Detect which cell encompasses the target text, then output its [X, Y] center coordinate. 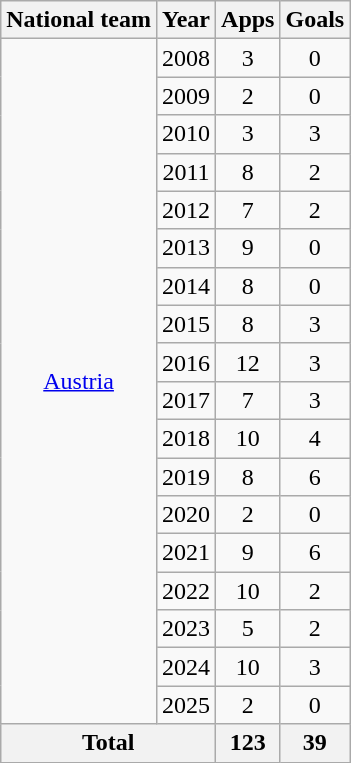
2016 [186, 362]
123 [248, 743]
2019 [186, 477]
Year [186, 20]
2010 [186, 134]
2015 [186, 324]
2012 [186, 210]
Apps [248, 20]
Total [108, 743]
2018 [186, 438]
2023 [186, 629]
12 [248, 362]
2013 [186, 248]
2008 [186, 58]
2021 [186, 553]
2017 [186, 400]
National team [79, 20]
2022 [186, 591]
2020 [186, 515]
Goals [315, 20]
4 [315, 438]
2009 [186, 96]
2011 [186, 172]
39 [315, 743]
2024 [186, 667]
2025 [186, 705]
5 [248, 629]
2014 [186, 286]
Austria [79, 382]
